Identify which cell holds the provided text, then report its [X, Y] central coordinate. 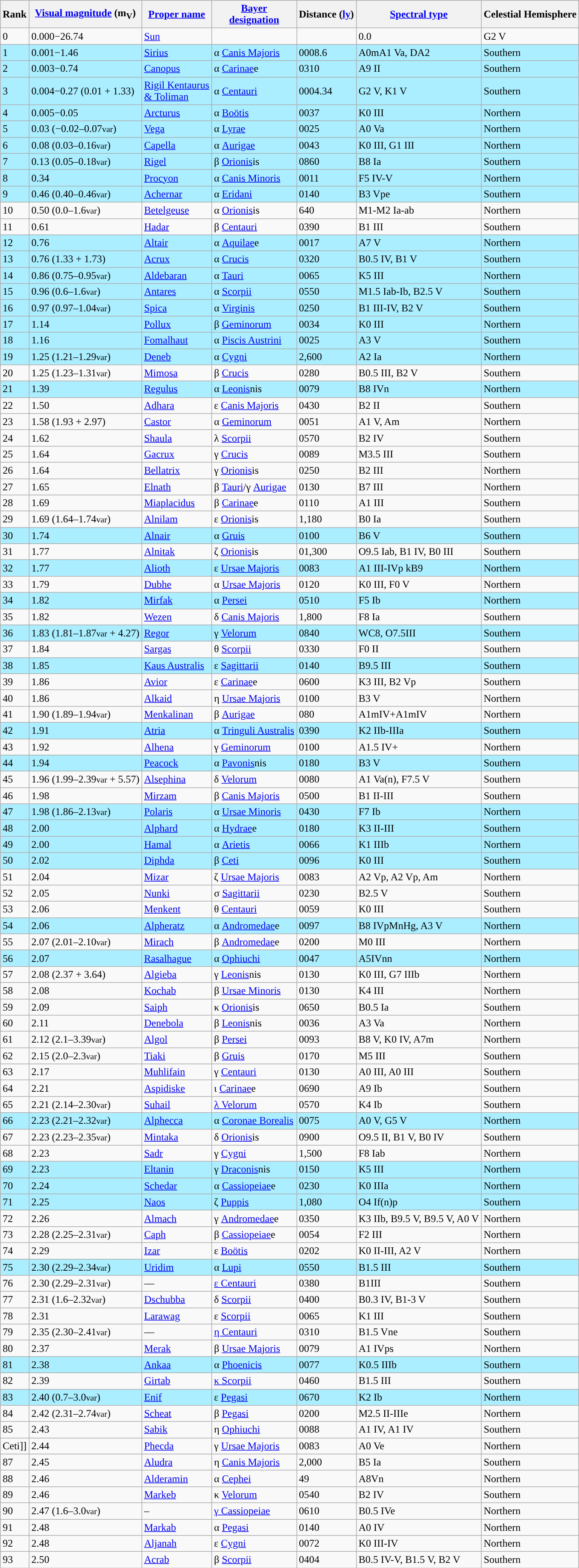
0075 [326, 1121]
α Geminorum [254, 422]
Algieba [177, 974]
0670 [326, 1397]
Castor [177, 422]
2.37 [85, 1348]
ε Carinaee [254, 682]
δ Canis Majoris [254, 617]
0840 [326, 633]
Alioth [177, 568]
α Centauri [254, 91]
ε Ursae Majoris [254, 568]
Spectral type [418, 15]
A1 III [418, 503]
ε Cygni [254, 1544]
Sabik [177, 1430]
F8 Ia [418, 617]
0202 [326, 1251]
Canopus [177, 69]
Alderamin [177, 1478]
B2 II [418, 405]
Merak [177, 1348]
Deneb [177, 357]
α Tauri [254, 275]
0460 [326, 1381]
0047 [326, 958]
F7 Ib [418, 812]
2 [15, 69]
Izar [177, 1251]
Alhena [177, 747]
Gacrux [177, 454]
δ Scorpii [254, 1300]
1.39 [85, 389]
2.12 (2.1–3.39var) [85, 1040]
θ Scorpii [254, 649]
0.0 [418, 36]
F5 IV-V [418, 178]
β Centauri [254, 227]
80 [15, 1348]
Visual magnitude (mV) [85, 15]
11 [15, 227]
K2 Ib [418, 1397]
2.17 [85, 1072]
M5 III [418, 1056]
α Aurigae [254, 145]
A9 II [418, 69]
42 [15, 730]
0089 [326, 454]
Antares [177, 292]
Muhlifain [177, 1072]
λ Velorum [254, 1105]
γ Crucis [254, 454]
α Coronae Borealis [254, 1121]
83 [15, 1397]
α Carinaee [254, 69]
B1 II-III [418, 796]
0350 [326, 1218]
1,800 [326, 617]
ε Centauri [254, 1284]
1.92 [85, 747]
K0 II-III, A2 V [418, 1251]
0.34 [85, 178]
α Crucis [254, 259]
B0 Ia [418, 519]
0.97 (0.97–1.04var) [85, 308]
2.47 (1.6–3.0var) [85, 1511]
1.14 [85, 324]
ε Scorpii [254, 1316]
Fomalhaut [177, 340]
0280 [326, 373]
B1.5 Vne [418, 1332]
Nunki [177, 893]
ζ Orionisis [254, 552]
γ Orionisis [254, 470]
α Andromedaee [254, 926]
75 [15, 1267]
Ceti]] [15, 1446]
B7 III [418, 487]
γ Cassiopeiae [254, 1511]
52 [15, 893]
A1 IVps [418, 1348]
1.90 (1.89–1.94var) [85, 714]
λ Scorpii [254, 438]
41 [15, 714]
Ankaa [177, 1365]
20 [15, 373]
Adhara [177, 405]
Tiaki [177, 1056]
2.29 [85, 1251]
η Centauri [254, 1332]
0.76 [85, 243]
α Canis Minoris [254, 178]
η Ophiuchi [254, 1430]
β Cassiopeiaee [254, 1234]
2.09 [85, 1007]
Vega [177, 129]
K4 Ib [418, 1105]
β Leonisnis [254, 1023]
F2 III [418, 1234]
A0 V, G5 V [418, 1121]
10 [15, 210]
0.001−1.46 [85, 53]
58 [15, 991]
β Crucis [254, 373]
A9 Ib [418, 1088]
23 [15, 422]
ζ Ursae Majoris [254, 877]
G2 V, K1 V [418, 91]
2.23 (2.23–2.35var) [85, 1137]
66 [15, 1121]
Bayerdesignation [254, 15]
14 [15, 275]
Mizar [177, 877]
Alpheratz [177, 926]
Regulus [177, 389]
2.25 [85, 1202]
Elnath [177, 487]
Hamal [177, 844]
18 [15, 340]
70 [15, 1186]
β Carinaee [254, 503]
Mirfak [177, 601]
α Persei [254, 601]
21 [15, 389]
γ Leonisnis [254, 974]
01,300 [326, 552]
B1 III-IV, B2 V [418, 308]
K0 III-IV [418, 1544]
2.45 [85, 1462]
κ Scorpii [254, 1381]
K1 III [418, 1316]
2.15 (2.0–2.3var) [85, 1056]
Rigil Kentaurus& Toliman [177, 91]
A0 Va [418, 129]
69 [15, 1169]
0110 [326, 503]
Sun [177, 36]
Mimosa [177, 373]
B3 Vpe [418, 194]
γ Geminorum [254, 747]
51 [15, 877]
0610 [326, 1511]
K0 III, F0 V [418, 584]
16 [15, 308]
1.69 [85, 503]
Alnilam [177, 519]
0510 [326, 601]
Wezen [177, 617]
Enif [177, 1397]
44 [15, 763]
63 [15, 1072]
A8Vn [418, 1478]
Distance (ly) [326, 15]
90 [15, 1511]
33 [15, 584]
β Tauri/γ Aurigae [254, 487]
0080 [326, 780]
2.31 (1.6–2.32var) [85, 1300]
A1 Va(n), F7.5 V [418, 780]
2,000 [326, 1462]
ε Boötis [254, 1251]
2,600 [326, 357]
Pollux [177, 324]
β Pegasi [254, 1413]
K0 III, G1 III [418, 145]
A2 Ia [418, 357]
β Orionisis [254, 161]
1,500 [326, 1153]
Achernar [177, 194]
α Cephei [254, 1478]
12 [15, 243]
55 [15, 942]
Scheat [177, 1413]
M1-M2 Ia-ab [418, 210]
B6 V [418, 536]
0072 [326, 1544]
1.62 [85, 438]
40 [15, 698]
2.43 [85, 1430]
Naos [177, 1202]
Miaplacidus [177, 503]
2.24 [85, 1186]
2.23 (2.21–2.32var) [85, 1121]
Altair [177, 243]
0054 [326, 1234]
O9.5 II, B1 V, B0 IV [418, 1137]
0.08 (0.03–0.16var) [85, 145]
M2.5 II-IIIe [418, 1413]
α Aquilaee [254, 243]
2.07 [85, 958]
56 [15, 958]
A5IVnn [418, 958]
72 [15, 1218]
α Virginis [254, 308]
2.07 (2.01–2.10var) [85, 942]
γ Draconisnis [254, 1169]
α Arietis [254, 844]
2.28 (2.25–2.31var) [85, 1234]
ε Pegasi [254, 1397]
22 [15, 405]
α Scorpii [254, 292]
26 [15, 470]
43 [15, 747]
Acrux [177, 259]
Alphecca [177, 1121]
2.39 [85, 1381]
1.98 [85, 796]
64 [15, 1088]
38 [15, 665]
σ Sagittarii [254, 893]
0404 [326, 1560]
48 [15, 828]
Procyon [177, 178]
Aldebaran [177, 275]
β Scorpii [254, 1560]
α Cassiopeiaee [254, 1186]
α Canis Majoris [254, 53]
2.35 (2.30–2.41var) [85, 1332]
K3 IIb, B9.5 V, B9.5 V, A0 V [418, 1218]
74 [15, 1251]
Eltanin [177, 1169]
κ Orionisis [254, 1007]
α Lupi [254, 1267]
Alnitak [177, 552]
Acrab [177, 1560]
1.25 (1.23–1.31var) [85, 373]
η Canis Majoris [254, 1462]
α Lyrae [254, 129]
1.85 [85, 665]
ζ Puppis [254, 1202]
Rank [15, 15]
Bellatrix [177, 470]
45 [15, 780]
080 [326, 714]
Sargas [177, 649]
– [177, 1511]
α Hydraee [254, 828]
γ Velorum [254, 633]
0150 [326, 1169]
0011 [326, 178]
0.003−0.74 [85, 69]
0650 [326, 1007]
91 [15, 1527]
F5 Ib [418, 601]
1,180 [326, 519]
6 [15, 145]
0.50 (0.0–1.6var) [85, 210]
α Tringuli Australis [254, 730]
B8 V, K0 IV, A7m [418, 1040]
ε Canis Majoris [254, 405]
0093 [326, 1040]
Caph [177, 1234]
32 [15, 568]
Dubhe [177, 584]
η Ursae Majoris [254, 698]
A0mA1 Va, DA2 [418, 53]
0.61 [85, 227]
B9.5 III [418, 665]
0120 [326, 584]
2.21 (2.14–2.30var) [85, 1105]
57 [15, 974]
A0 III, A0 III [418, 1072]
α Eridani [254, 194]
Menkent [177, 909]
4 [15, 113]
Alnair [177, 536]
60 [15, 1023]
Mintaka [177, 1137]
9 [15, 194]
93 [15, 1560]
0690 [326, 1088]
A1 IV, A1 IV [418, 1430]
Atria [177, 730]
82 [15, 1381]
B2.5 V [418, 893]
K3 III, B2 Vp [418, 682]
α Piscis Austrini [254, 340]
2.21 [85, 1088]
47 [15, 812]
1.84 [85, 649]
Menkalinan [177, 714]
59 [15, 1007]
B8 Ia [418, 161]
γ Andromedaee [254, 1218]
Phecda [177, 1446]
A7 V [418, 243]
α Gruis [254, 536]
28 [15, 503]
3 [15, 91]
Rasalhague [177, 958]
K0 IIIa [418, 1186]
1.25 (1.21–1.29var) [85, 357]
5 [15, 129]
B0.5 IV-V, B1.5 V, B2 V [418, 1560]
35 [15, 617]
67 [15, 1137]
β Aurigae [254, 714]
WC8, O7.5III [418, 633]
0.005−0.05 [85, 113]
0380 [326, 1284]
Girtab [177, 1381]
2.04 [85, 877]
2.31 [85, 1316]
0.13 (0.05–0.18var) [85, 161]
Arcturus [177, 113]
α Pavonisnis [254, 763]
0.76 (1.33 + 1.73) [85, 259]
B0.5 III, B2 V [418, 373]
0540 [326, 1495]
Polaris [177, 812]
76 [15, 1284]
Shaula [177, 438]
25 [15, 454]
F0 II [418, 649]
36 [15, 633]
O9.5 Iab, B1 IV, B0 III [418, 552]
Alkaid [177, 698]
ε Orionisis [254, 519]
Markab [177, 1527]
Almach [177, 1218]
A1 V, Am [418, 422]
ι Carinaee [254, 1088]
71 [15, 1202]
Regor [177, 633]
0017 [326, 243]
0.96 (0.6–1.6var) [85, 292]
β Andromedaee [254, 942]
Betelgeuse [177, 210]
89 [15, 1495]
0037 [326, 113]
2.40 (0.7–3.0var) [85, 1397]
α Boötis [254, 113]
Kochab [177, 991]
19 [15, 357]
B0.5 IV, B1 V [418, 259]
Celestial Hemisphere [530, 15]
0096 [326, 861]
0 [15, 36]
1.69 (1.64–1.74var) [85, 519]
β Gruis [254, 1056]
68 [15, 1153]
Alsephina [177, 780]
1.91 [85, 730]
24 [15, 438]
0051 [326, 422]
α Phoenicis [254, 1365]
77 [15, 1300]
0.000−26.74 [85, 36]
Aludra [177, 1462]
K0.5 IIIb [418, 1365]
30 [15, 536]
Avior [177, 682]
92 [15, 1544]
K4 III [418, 991]
Proper name [177, 15]
84 [15, 1413]
δ Velorum [254, 780]
Algol [177, 1040]
A1mIV+A1mIV [418, 714]
0097 [326, 926]
13 [15, 259]
1.96 (1.99–2.39var + 5.57) [85, 780]
G2 V [530, 36]
γ Cygni [254, 1153]
α Ophiuchi [254, 958]
K3 II-III [418, 828]
2.50 [85, 1560]
54 [15, 926]
α Leonisnis [254, 389]
2.30 (2.29–2.34var) [85, 1267]
0008.6 [326, 53]
1.98 (1.86–2.13var) [85, 812]
Saiph [177, 1007]
85 [15, 1430]
0860 [326, 161]
81 [15, 1365]
K2 IIb-IIIa [418, 730]
β Ursae Majoris [254, 1348]
Dschubba [177, 1300]
θ Centauri [254, 909]
β Persei [254, 1040]
B2 III [418, 470]
Sadr [177, 1153]
M0 III [418, 942]
B1III [418, 1284]
Uridim [177, 1267]
65 [15, 1105]
ε Sagittarii [254, 665]
κ Velorum [254, 1495]
B0.5 Ia [418, 1007]
Mirach [177, 942]
1 [15, 53]
B0.5 IVe [418, 1511]
2.08 (2.37 + 3.64) [85, 974]
α Orionisis [254, 210]
Denebola [177, 1023]
2.11 [85, 1023]
Capella [177, 145]
0320 [326, 259]
29 [15, 519]
640 [326, 210]
0400 [326, 1300]
1,080 [326, 1202]
Sirius [177, 53]
2.26 [85, 1218]
0330 [326, 649]
β Geminorum [254, 324]
A1.5 IV+ [418, 747]
0500 [326, 796]
0034 [326, 324]
8 [15, 178]
Larawag [177, 1316]
73 [15, 1234]
2.38 [85, 1365]
17 [15, 324]
A0 Ve [418, 1446]
B5 Ia [418, 1462]
53 [15, 909]
Suhail [177, 1105]
α Pegasi [254, 1527]
2.30 (2.29–2.31var) [85, 1284]
α Ursae Majoris [254, 584]
1.50 [85, 405]
27 [15, 487]
2.02 [85, 861]
2.42 (2.31–2.74var) [85, 1413]
1.65 [85, 487]
31 [15, 552]
0066 [326, 844]
37 [15, 649]
0.03 (−0.02–0.07var) [85, 129]
0004.34 [326, 91]
B1 III [418, 227]
88 [15, 1478]
1.74 [85, 536]
γ Centauri [254, 1072]
β Canis Majoris [254, 796]
Peacock [177, 763]
A0 IV [418, 1527]
0059 [326, 909]
β Ceti [254, 861]
Aljanah [177, 1544]
0036 [326, 1023]
Hadar [177, 227]
2.44 [85, 1446]
A1 III-IVp kB9 [418, 568]
79 [15, 1332]
50 [15, 861]
O4 If(n)p [418, 1202]
γ Ursae Majoris [254, 1446]
Alphard [177, 828]
β Ursae Minoris [254, 991]
1.79 [85, 584]
2.08 [85, 991]
K1 IIIb [418, 844]
1.16 [85, 340]
α Ursae Minoris [254, 812]
F8 Iab [418, 1153]
7 [15, 161]
1.94 [85, 763]
A2 Vp, A2 Vp, Am [418, 877]
Schedar [177, 1186]
Mirzam [177, 796]
B8 IVn [418, 389]
39 [15, 682]
1.83 (1.81–1.87var + 4.27) [85, 633]
Spica [177, 308]
Rigel [177, 161]
15 [15, 292]
0170 [326, 1056]
Kaus Australis [177, 665]
M3.5 III [418, 454]
Markeb [177, 1495]
62 [15, 1056]
2.05 [85, 893]
M1.5 Iab-Ib, B2.5 V [418, 292]
0.46 (0.40–0.46var) [85, 194]
A3 Va [418, 1023]
87 [15, 1462]
K0 III, G7 IIIb [418, 974]
B8 IVpMnHg, A3 V [418, 926]
Aspidiske [177, 1088]
1.58 (1.93 + 2.97) [85, 422]
0.86 (0.75–0.95var) [85, 275]
34 [15, 601]
δ Orionisis [254, 1137]
0600 [326, 682]
0088 [326, 1430]
0077 [326, 1365]
A3 V [418, 340]
46 [15, 796]
0043 [326, 145]
B0.3 IV, B1-3 V [418, 1300]
61 [15, 1040]
Diphda [177, 861]
0900 [326, 1137]
0.004−0.27 (0.01 + 1.33) [85, 91]
78 [15, 1316]
α Cygni [254, 357]
